Return the (x, y) coordinate for the center point of the cell that contains the specified text.  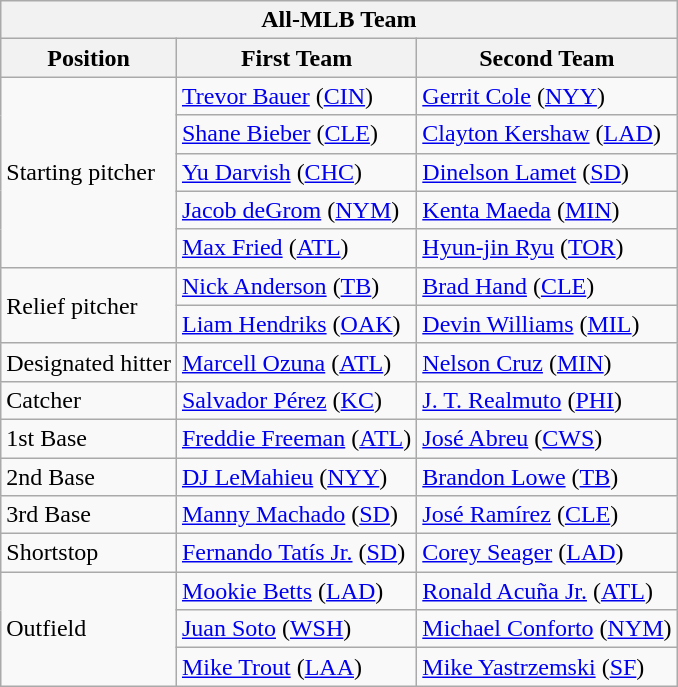
Salvador Pérez (KC) (296, 400)
Liam Hendriks (OAK) (296, 324)
Shortstop (89, 553)
Devin Williams (MIL) (547, 324)
Mike Yastrzemski (SF) (547, 667)
Fernando Tatís Jr. (SD) (296, 553)
Second Team (547, 58)
Max Fried (ATL) (296, 248)
Clayton Kershaw (LAD) (547, 134)
Nelson Cruz (MIN) (547, 362)
Corey Seager (LAD) (547, 553)
Gerrit Cole (NYY) (547, 96)
Ronald Acuña Jr. (ATL) (547, 591)
Juan Soto (WSH) (296, 629)
Manny Machado (SD) (296, 515)
All-MLB Team (339, 20)
Relief pitcher (89, 305)
Designated hitter (89, 362)
Nick Anderson (TB) (296, 286)
Trevor Bauer (CIN) (296, 96)
First Team (296, 58)
Yu Darvish (CHC) (296, 172)
Starting pitcher (89, 172)
Catcher (89, 400)
Brad Hand (CLE) (547, 286)
Freddie Freeman (ATL) (296, 438)
Shane Bieber (CLE) (296, 134)
Mookie Betts (LAD) (296, 591)
José Abreu (CWS) (547, 438)
Marcell Ozuna (ATL) (296, 362)
Outfield (89, 629)
DJ LeMahieu (NYY) (296, 477)
Hyun-jin Ryu (TOR) (547, 248)
Brandon Lowe (TB) (547, 477)
Position (89, 58)
Kenta Maeda (MIN) (547, 210)
Dinelson Lamet (SD) (547, 172)
Michael Conforto (NYM) (547, 629)
José Ramírez (CLE) (547, 515)
J. T. Realmuto (PHI) (547, 400)
3rd Base (89, 515)
Mike Trout (LAA) (296, 667)
1st Base (89, 438)
2nd Base (89, 477)
Jacob deGrom (NYM) (296, 210)
